Output the (x, y) coordinate of the center of the cell containing the given text.  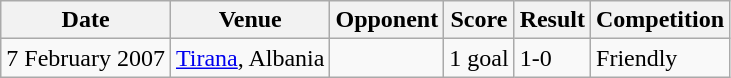
Result (552, 20)
Competition (660, 20)
1 goal (479, 58)
Friendly (660, 58)
Tirana, Albania (250, 58)
Date (86, 20)
1-0 (552, 58)
Score (479, 20)
Venue (250, 20)
7 February 2007 (86, 58)
Opponent (387, 20)
